Extract the (x, y) coordinate from the center of the cell holding the provided text.  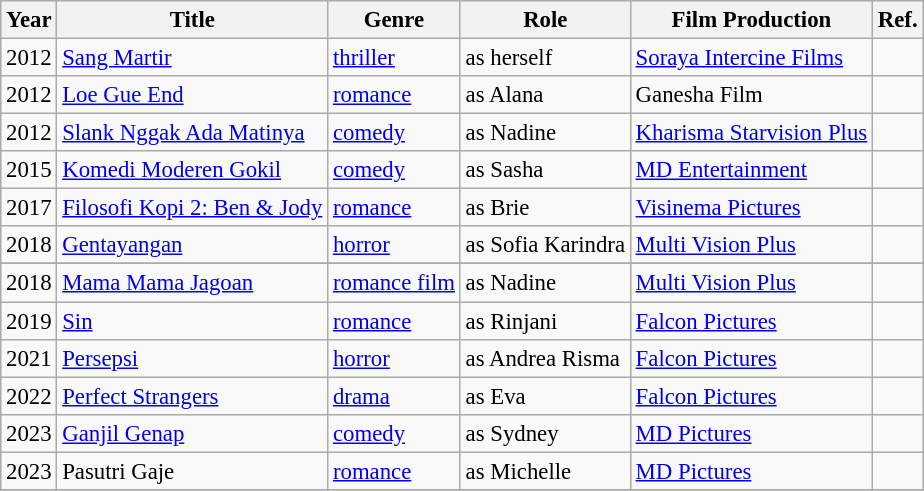
romance film (394, 283)
Ganesha Film (751, 95)
as Rinjani (545, 321)
as Andrea Risma (545, 358)
Perfect Strangers (192, 396)
MD Entertainment (751, 170)
Film Production (751, 20)
thriller (394, 58)
Slank Nggak Ada Matinya (192, 133)
Mama Mama Jagoan (192, 283)
drama (394, 396)
as Alana (545, 95)
Sang Martir (192, 58)
2015 (29, 170)
Role (545, 20)
as Eva (545, 396)
Sin (192, 321)
Loe Gue End (192, 95)
Persepsi (192, 358)
Gentayangan (192, 245)
Komedi Moderen Gokil (192, 170)
2022 (29, 396)
Year (29, 20)
Filosofi Kopi 2: Ben & Jody (192, 208)
Soraya Intercine Films (751, 58)
2021 (29, 358)
Visinema Pictures (751, 208)
as herself (545, 58)
Pasutri Gaje (192, 471)
2017 (29, 208)
2019 (29, 321)
Genre (394, 20)
as Sasha (545, 170)
Title (192, 20)
Ref. (898, 20)
Ganjil Genap (192, 433)
as Michelle (545, 471)
Kharisma Starvision Plus (751, 133)
as Sofia Karindra (545, 245)
as Brie (545, 208)
as Sydney (545, 433)
